From the cell containing the given text, extract its center point as (X, Y) coordinate. 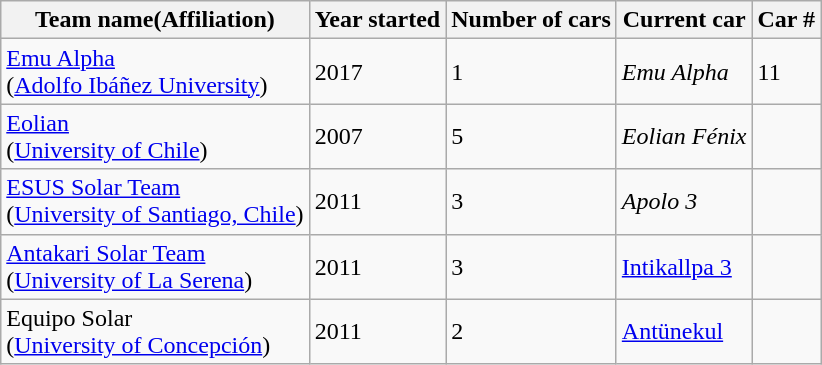
5 (532, 136)
Antünekul (684, 332)
Intikallpa 3 (684, 266)
2007 (378, 136)
11 (786, 72)
1 (532, 72)
Team name(Affiliation) (155, 20)
Car # (786, 20)
Equipo Solar(University of Concepción) (155, 332)
Eolian(University of Chile) (155, 136)
Number of cars (532, 20)
Antakari Solar Team(University of La Serena) (155, 266)
Emu Alpha(Adolfo Ibáñez University) (155, 72)
2 (532, 332)
Year started (378, 20)
Emu Alpha (684, 72)
ESUS Solar Team(University of Santiago, Chile) (155, 202)
Current car (684, 20)
Apolo 3 (684, 202)
2017 (378, 72)
Eolian Fénix (684, 136)
